Provide the [x, y] coordinate of the cell's center where the given text is located.  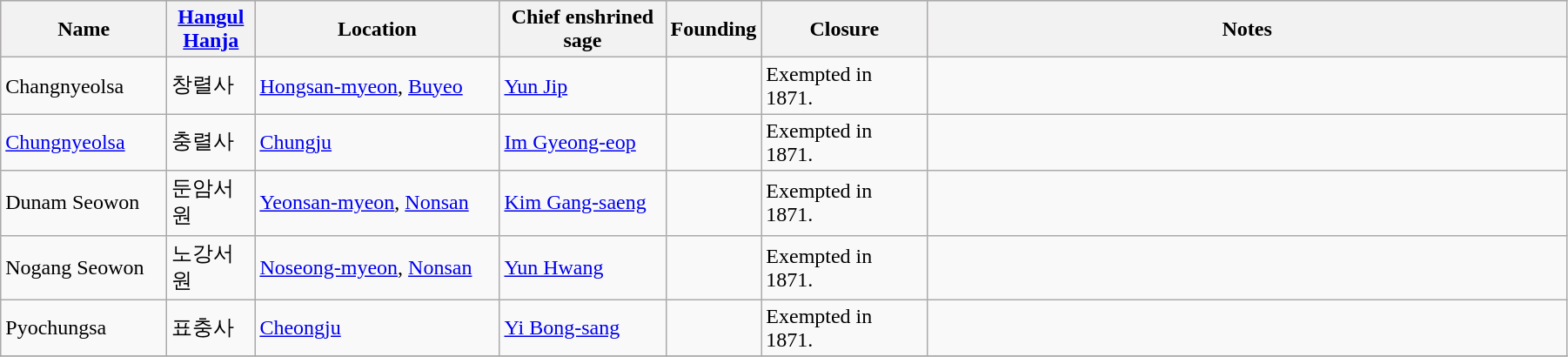
Location [378, 30]
노강서원 [211, 267]
Founding [714, 30]
Yi Bong-sang [583, 327]
둔암서원 [211, 203]
Yun Jip [583, 85]
Closure [844, 30]
창렬사 [211, 85]
Dunam Seowon [84, 203]
Kim Gang-saeng [583, 203]
Im Gyeong-eop [583, 143]
Chungju [378, 143]
Chief enshrined sage [583, 30]
Notes [1248, 30]
HangulHanja [211, 30]
Name [84, 30]
Chungnyeolsa [84, 143]
표충사 [211, 327]
Cheongju [378, 327]
Pyochungsa [84, 327]
Hongsan-myeon, Buyeo [378, 85]
Noseong-myeon, Nonsan [378, 267]
Yeonsan-myeon, Nonsan [378, 203]
충렬사 [211, 143]
Yun Hwang [583, 267]
Changnyeolsa [84, 85]
Nogang Seowon [84, 267]
